Return [X, Y] of the center of cell containing provided text 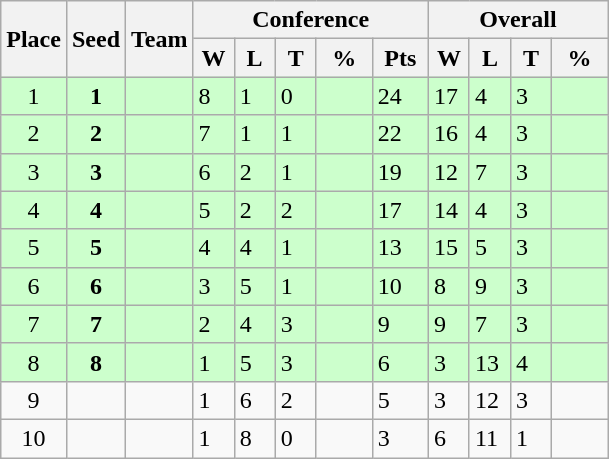
22 [400, 134]
16 [448, 134]
Conference [310, 20]
Overall [518, 20]
19 [400, 172]
Place [34, 39]
15 [448, 248]
24 [400, 96]
Pts [400, 58]
Seed [96, 39]
Team [160, 39]
11 [490, 438]
14 [448, 210]
